Find where the given text appears and provide that cell's center as [x, y] coordinate. 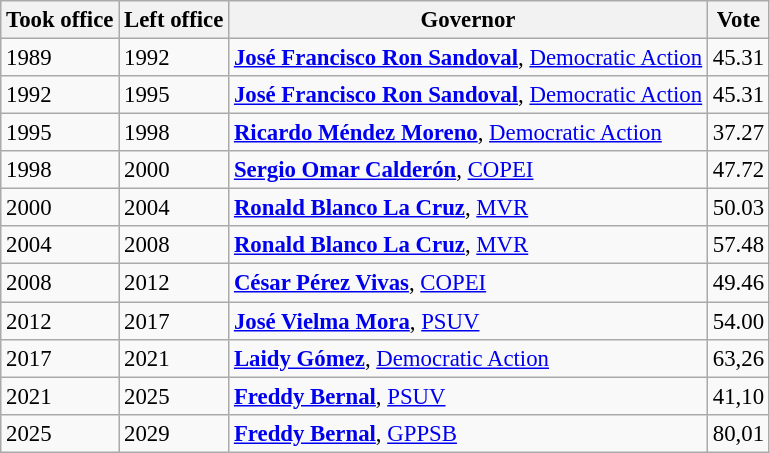
47.72 [738, 170]
Vote [738, 20]
57.48 [738, 245]
César Pérez Vivas, COPEI [468, 283]
Governor [468, 20]
49.46 [738, 283]
Freddy Bernal, PSUV [468, 396]
1989 [60, 58]
Ricardo Méndez Moreno, Democratic Action [468, 133]
Left office [174, 20]
41,10 [738, 396]
54.00 [738, 321]
2029 [174, 433]
José Vielma Mora, PSUV [468, 321]
Laidy Gómez, Democratic Action [468, 358]
Freddy Bernal, GPPSB [468, 433]
50.03 [738, 208]
Sergio Omar Calderón, COPEI [468, 170]
63,26 [738, 358]
37.27 [738, 133]
80,01 [738, 433]
Took office [60, 20]
